Return the [X, Y] coordinate for the center point of the cell that contains the specified text.  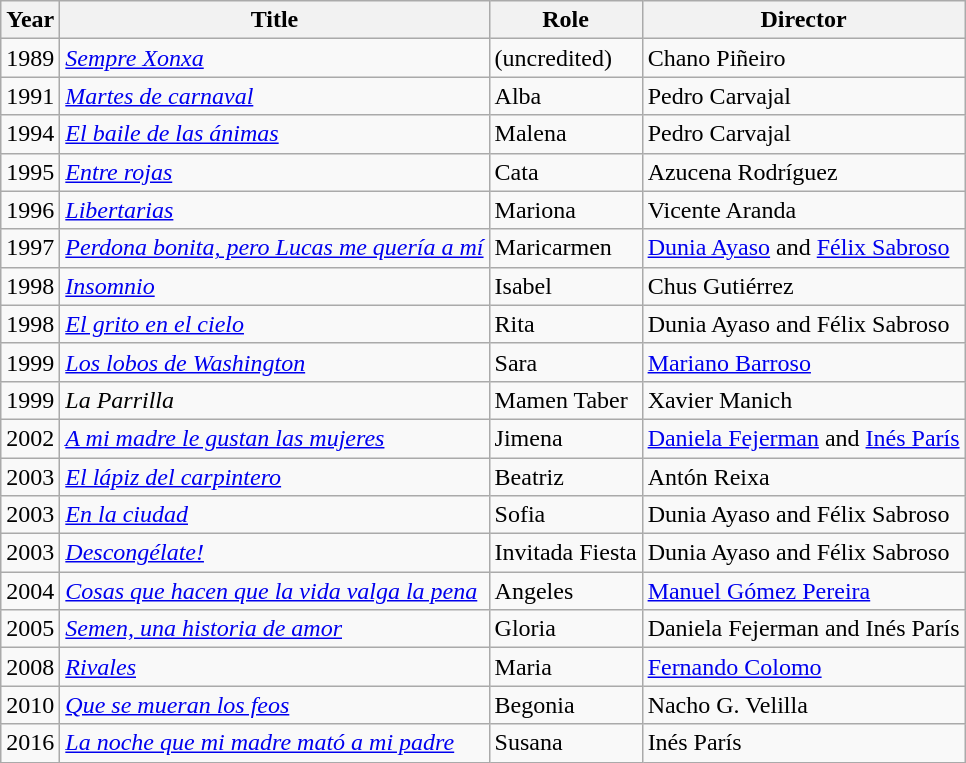
Sara [566, 362]
Cosas que hacen que la vida valga la pena [274, 591]
Insomnio [274, 286]
Mariona [566, 210]
Azucena Rodríguez [804, 172]
La noche que mi madre mató a mi padre [274, 743]
1995 [30, 172]
El lápiz del carpintero [274, 477]
2008 [30, 667]
Isabel [566, 286]
2005 [30, 629]
A mi madre le gustan las mujeres [274, 438]
Chus Gutiérrez [804, 286]
Alba [566, 96]
(uncredited) [566, 58]
Mariano Barroso [804, 362]
Invitada Fiesta [566, 553]
Los lobos de Washington [274, 362]
Rivales [274, 667]
2010 [30, 705]
2016 [30, 743]
Sempre Xonxa [274, 58]
Descongélate! [274, 553]
Mamen Taber [566, 400]
El baile de las ánimas [274, 134]
Sofia [566, 515]
1996 [30, 210]
Semen, una historia de amor [274, 629]
Susana [566, 743]
Fernando Colomo [804, 667]
Gloria [566, 629]
Manuel Gómez Pereira [804, 591]
Angeles [566, 591]
Role [566, 20]
1994 [30, 134]
Inés París [804, 743]
Xavier Manich [804, 400]
Que se mueran los feos [274, 705]
Libertarias [274, 210]
Martes de carnaval [274, 96]
Perdona bonita, pero Lucas me quería a mí [274, 248]
Maricarmen [566, 248]
En la ciudad [274, 515]
2004 [30, 591]
Vicente Aranda [804, 210]
Year [30, 20]
Chano Piñeiro [804, 58]
Entre rojas [274, 172]
Jimena [566, 438]
Director [804, 20]
1991 [30, 96]
Antón Reixa [804, 477]
1997 [30, 248]
Nacho G. Velilla [804, 705]
Cata [566, 172]
Rita [566, 324]
Beatriz [566, 477]
El grito en el cielo [274, 324]
2002 [30, 438]
Begonia [566, 705]
Maria [566, 667]
Title [274, 20]
1989 [30, 58]
Malena [566, 134]
La Parrilla [274, 400]
